Output the (x, y) coordinate of the center of the cell containing the given text.  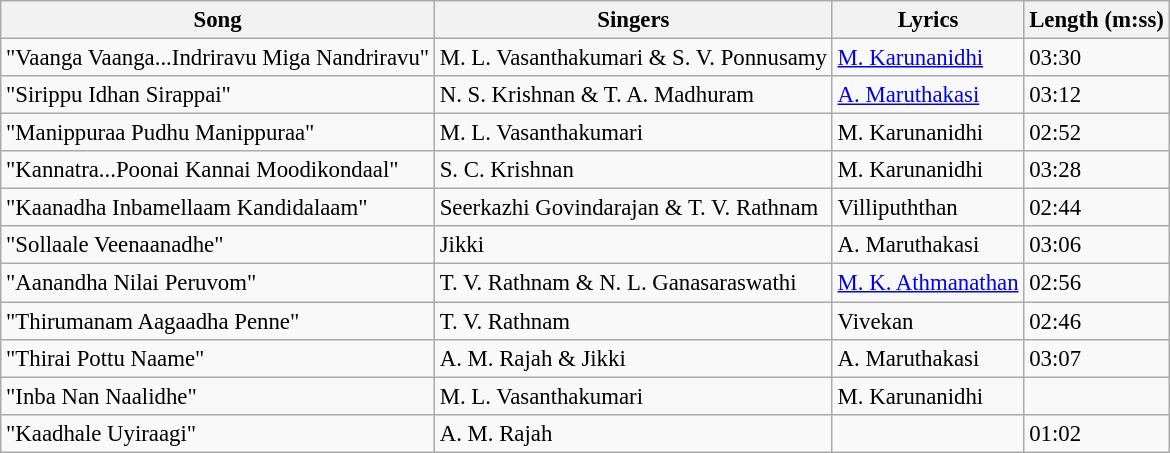
01:02 (1096, 433)
"Aanandha Nilai Peruvom" (218, 283)
03:28 (1096, 170)
T. V. Rathnam (633, 321)
03:06 (1096, 245)
"Kaadhale Uyiraagi" (218, 433)
"Inba Nan Naalidhe" (218, 396)
"Sirippu Idhan Sirappai" (218, 95)
"Kannatra...Poonai Kannai Moodikondaal" (218, 170)
"Vaanga Vaanga...Indriravu Miga Nandriravu" (218, 58)
A. M. Rajah & Jikki (633, 358)
M. L. Vasanthakumari & S. V. Ponnusamy (633, 58)
M. K. Athmanathan (928, 283)
Song (218, 20)
"Sollaale Veenaanadhe" (218, 245)
Seerkazhi Govindarajan & T. V. Rathnam (633, 208)
Length (m:ss) (1096, 20)
03:12 (1096, 95)
Vivekan (928, 321)
A. M. Rajah (633, 433)
02:46 (1096, 321)
Lyrics (928, 20)
02:52 (1096, 133)
02:44 (1096, 208)
Singers (633, 20)
02:56 (1096, 283)
S. C. Krishnan (633, 170)
"Manippuraa Pudhu Manippuraa" (218, 133)
Jikki (633, 245)
T. V. Rathnam & N. L. Ganasaraswathi (633, 283)
"Thirai Pottu Naame" (218, 358)
03:30 (1096, 58)
"Kaanadha Inbamellaam Kandidalaam" (218, 208)
03:07 (1096, 358)
N. S. Krishnan & T. A. Madhuram (633, 95)
Villipuththan (928, 208)
"Thirumanam Aagaadha Penne" (218, 321)
